Output the (x, y) coordinate of the center of the cell containing the given text.  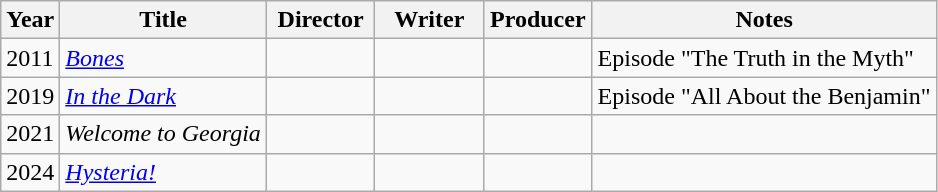
2024 (30, 172)
Episode "All About the Benjamin" (764, 96)
Episode "The Truth in the Myth" (764, 58)
Writer (430, 20)
Bones (164, 58)
2019 (30, 96)
Title (164, 20)
Notes (764, 20)
2011 (30, 58)
Producer (538, 20)
Year (30, 20)
Hysteria! (164, 172)
Director (320, 20)
In the Dark (164, 96)
2021 (30, 134)
Welcome to Georgia (164, 134)
